Scan for the cell matching the given text and deliver its [x, y] coordinate at center. 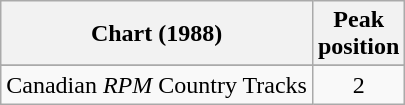
2 [358, 85]
Canadian RPM Country Tracks [157, 85]
Chart (1988) [157, 34]
Peakposition [358, 34]
